For the text-containing cell, return its midpoint in (X, Y) coordinate format. 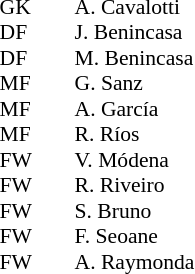
F. Seoane (135, 237)
M. Benincasa (135, 58)
R. Riveiro (135, 185)
A. García (135, 109)
G. Sanz (135, 83)
R. Ríos (135, 135)
S. Bruno (135, 211)
J. Benincasa (135, 33)
V. Módena (135, 160)
